For the text-containing cell, return its midpoint in [X, Y] coordinate format. 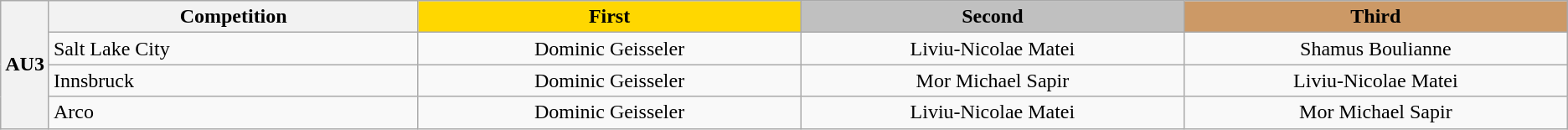
Innsbruck [233, 81]
Second [992, 17]
Competition [233, 17]
Third [1375, 17]
First [610, 17]
Arco [233, 112]
Salt Lake City [233, 49]
Shamus Boulianne [1375, 49]
AU3 [25, 65]
